From the cell containing the given text, extract its center point as (X, Y) coordinate. 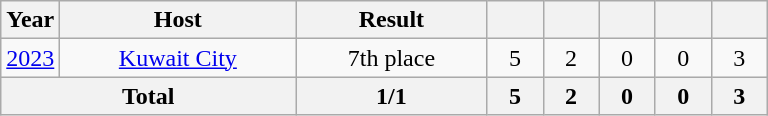
Host (178, 20)
2023 (30, 58)
Result (392, 20)
Year (30, 20)
Total (148, 96)
1/1 (392, 96)
Kuwait City (178, 58)
7th place (392, 58)
